Detect which cell encompasses the target text, then output its (X, Y) center coordinate. 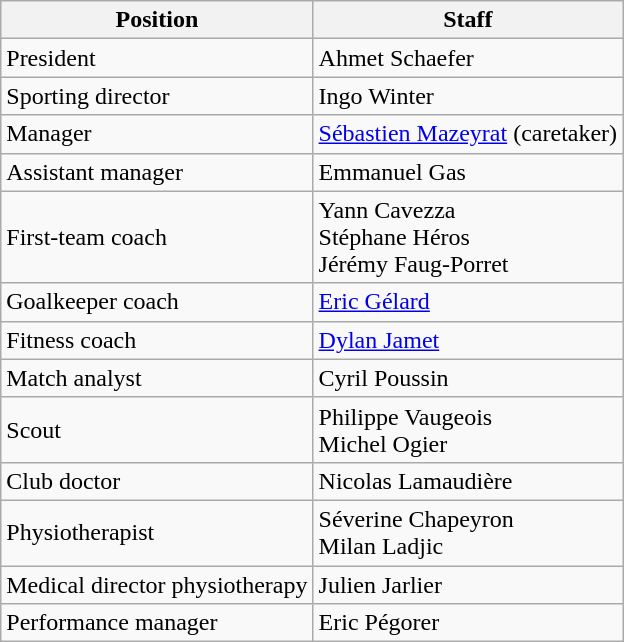
Medical director physiotherapy (157, 585)
Yann Cavezza Stéphane Héros Jérémy Faug-Porret (468, 237)
Eric Gélard (468, 302)
Eric Pégorer (468, 623)
Emmanuel Gas (468, 172)
Staff (468, 20)
Séverine Chapeyron Milan Ladjic (468, 532)
Philippe Vaugeois Michel Ogier (468, 430)
Performance manager (157, 623)
Club doctor (157, 481)
Fitness coach (157, 340)
Assistant manager (157, 172)
Cyril Poussin (468, 378)
Julien Jarlier (468, 585)
Goalkeeper coach (157, 302)
Position (157, 20)
Dylan Jamet (468, 340)
First-team coach (157, 237)
Match analyst (157, 378)
Scout (157, 430)
Sporting director (157, 96)
Ingo Winter (468, 96)
Physiotherapist (157, 532)
Sébastien Mazeyrat (caretaker) (468, 134)
Ahmet Schaefer (468, 58)
Nicolas Lamaudière (468, 481)
President (157, 58)
Manager (157, 134)
